Scan for the cell matching the given text and deliver its [x, y] coordinate at center. 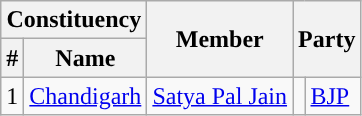
Name [86, 58]
Constituency [74, 20]
Chandigarh [86, 96]
Member [220, 39]
BJP [333, 96]
# [12, 58]
1 [12, 96]
Satya Pal Jain [220, 96]
Party [327, 39]
